Capture the cell that displays the provided text and extract its (X, Y) central coordinate. 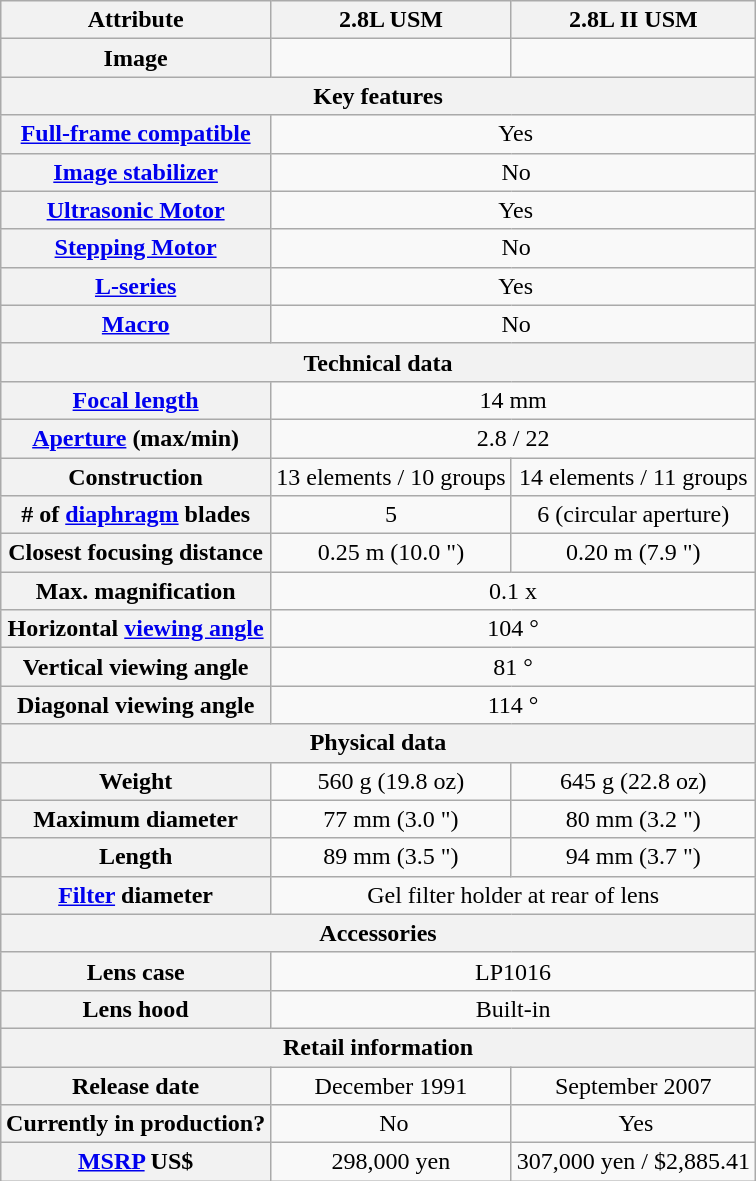
Full-frame compatible (136, 134)
14 mm (514, 400)
6 (circular aperture) (633, 515)
L-series (136, 286)
5 (391, 515)
Macro (136, 324)
Gel filter holder at rear of lens (514, 895)
307,000 yen / $2,885.41 (633, 1162)
2.8L II USM (633, 20)
94 mm (3.7 ") (633, 857)
0.1 x (514, 591)
Max. magnification (136, 591)
Retail information (378, 1047)
0.20 m (7.9 ") (633, 553)
Stepping Motor (136, 248)
Release date (136, 1085)
2.8 / 22 (514, 438)
Vertical viewing angle (136, 667)
2.8L USM (391, 20)
Length (136, 857)
0.25 m (10.0 ") (391, 553)
Image (136, 58)
80 mm (3.2 ") (633, 819)
September 2007 (633, 1085)
LP1016 (514, 971)
# of diaphragm blades (136, 515)
Maximum diameter (136, 819)
104 ° (514, 629)
298,000 yen (391, 1162)
Horizontal viewing angle (136, 629)
Filter diameter (136, 895)
Attribute (136, 20)
Technical data (378, 362)
Key features (378, 96)
Aperture (max/min) (136, 438)
Lens case (136, 971)
Accessories (378, 933)
81 ° (514, 667)
645 g (22.8 oz) (633, 781)
Image stabilizer (136, 172)
114 ° (514, 705)
Weight (136, 781)
Diagonal viewing angle (136, 705)
December 1991 (391, 1085)
14 elements / 11 groups (633, 477)
77 mm (3.0 ") (391, 819)
Physical data (378, 743)
89 mm (3.5 ") (391, 857)
Currently in production? (136, 1124)
13 elements / 10 groups (391, 477)
Focal length (136, 400)
Closest focusing distance (136, 553)
Construction (136, 477)
Ultrasonic Motor (136, 210)
560 g (19.8 oz) (391, 781)
MSRP US$ (136, 1162)
Built-in (514, 1009)
Lens hood (136, 1009)
